Determine the [X, Y] coordinate at the center of the cell enclosing the given text.  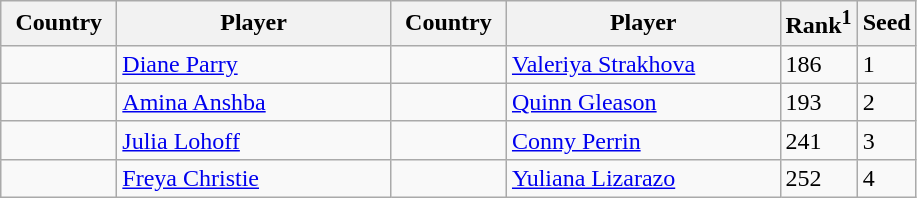
Seed [886, 24]
4 [886, 178]
2 [886, 102]
241 [818, 140]
Valeriya Strakhova [643, 64]
Freya Christie [254, 178]
252 [818, 178]
Yuliana Lizarazo [643, 178]
Rank1 [818, 24]
3 [886, 140]
186 [818, 64]
Amina Anshba [254, 102]
Diane Parry [254, 64]
Julia Lohoff [254, 140]
193 [818, 102]
1 [886, 64]
Conny Perrin [643, 140]
Quinn Gleason [643, 102]
